Detect which cell encompasses the target text, then output its [x, y] center coordinate. 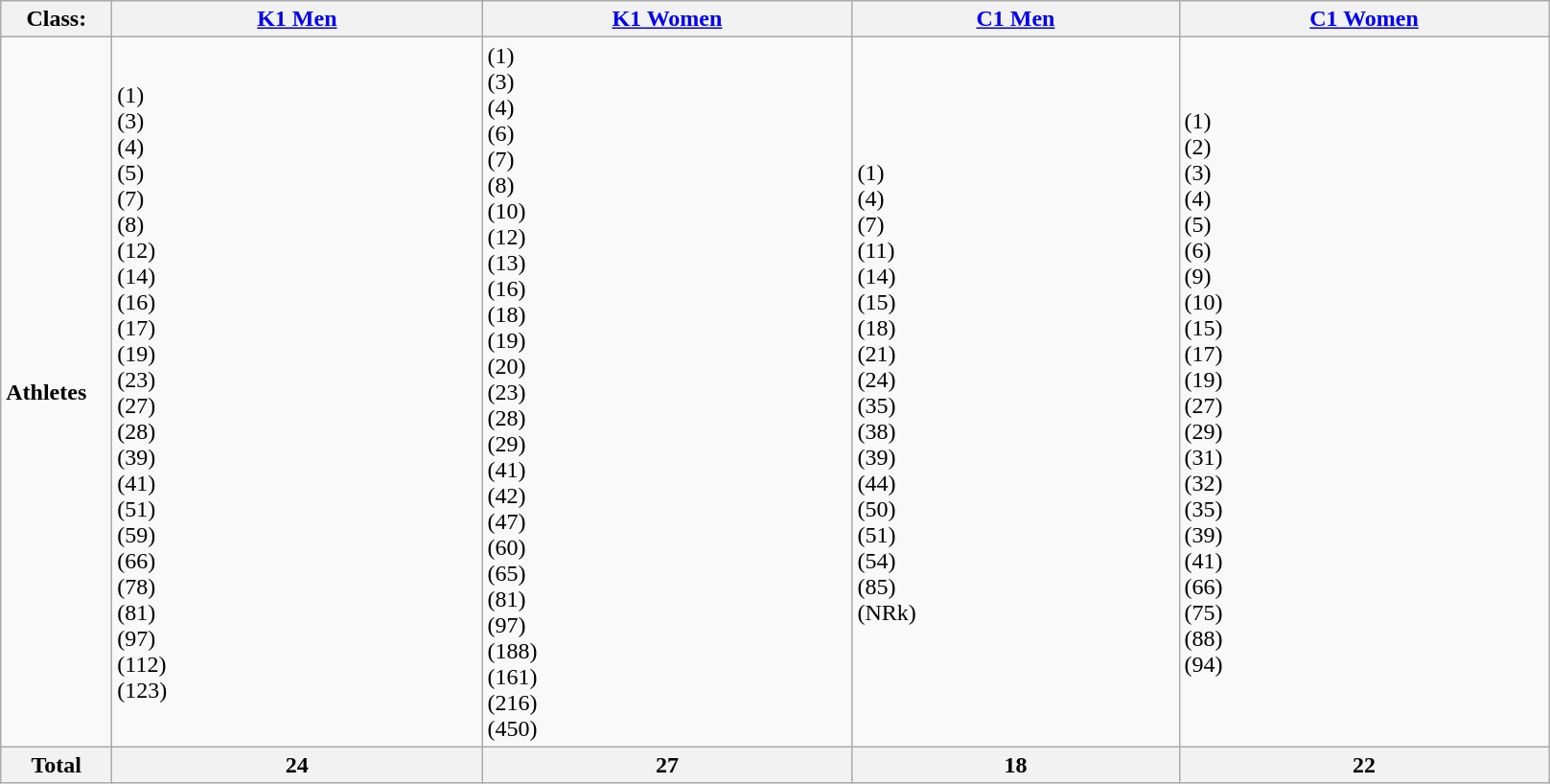
24 [297, 765]
(1) (2) (3) (4) (5) (6) (9) (10) (15) (17) (19) (27) (29) (31) (32) (35) (39) (41) (66) (75) (88) (94) [1364, 392]
C1 Women [1364, 19]
(1) (3) (4) (5) (7) (8) (12) (14) (16) (17) (19) (23) (27) (28) (39) (41) (51) (59) (66) (78) (81) (97) (112) (123) [297, 392]
C1 Men [1016, 19]
22 [1364, 765]
27 [667, 765]
K1 Men [297, 19]
K1 Women [667, 19]
(1) (3) (4) (6) (7) (8) (10) (12) (13) (16) (18) (19) (20) (23) (28) (29) (41) (42) (47) (60) (65) (81) (97) (188) (161) (216) (450) [667, 392]
Class: [57, 19]
Total [57, 765]
Athletes [57, 392]
18 [1016, 765]
(1) (4) (7) (11) (14) (15) (18) (21) (24) (35) (38) (39) (44) (50) (51) (54) (85) (NRk) [1016, 392]
